Provide the (X, Y) coordinate of the cell's center where the given text is located.  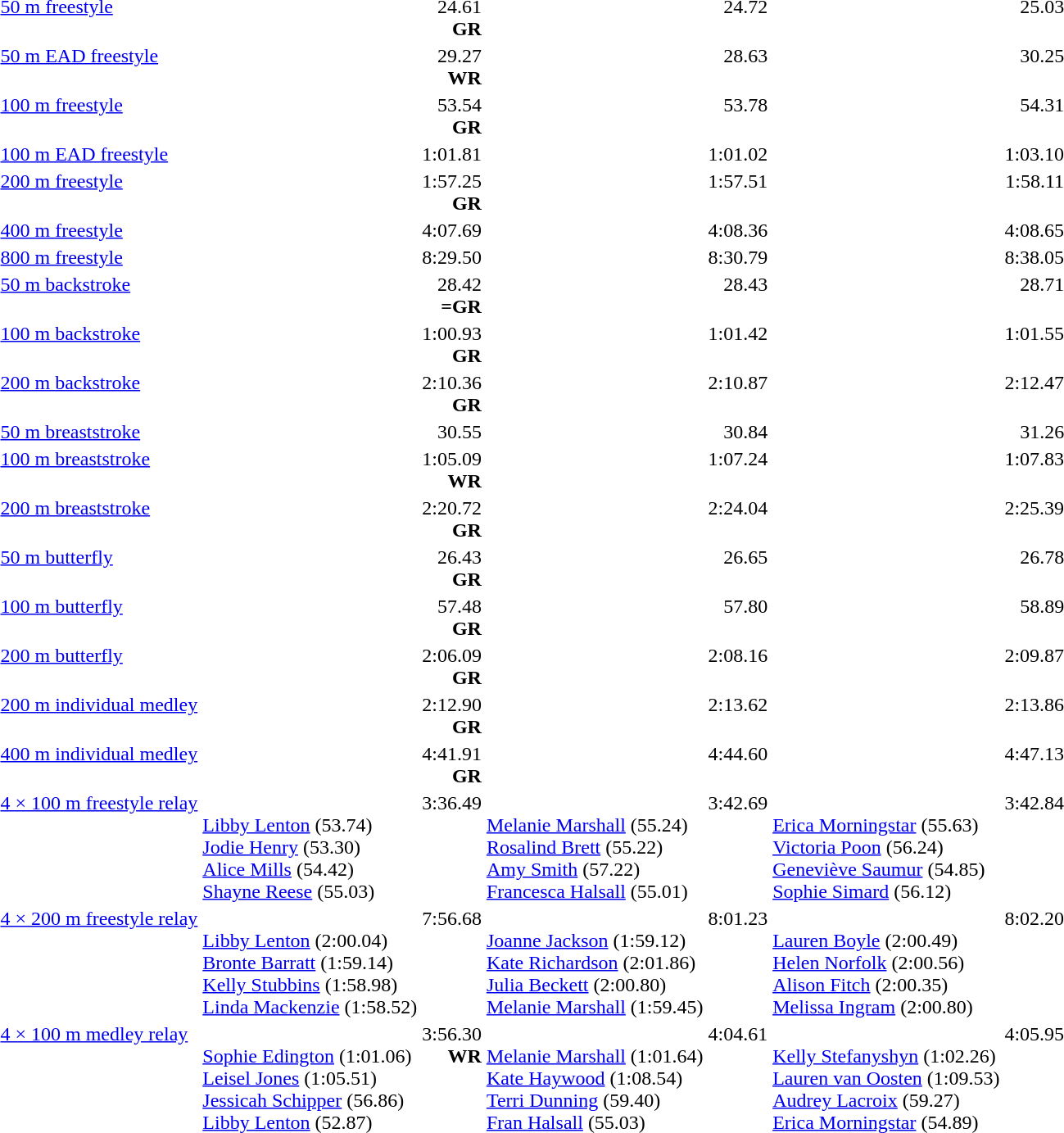
Libby Lenton (53.74)Jodie Henry (53.30)Alice Mills (54.42)Shayne Reese (55.03) (310, 847)
2:10.36GR (452, 393)
Erica Morningstar (55.63)Victoria Poon (56.24)Geneviève Saumur (54.85)Sophie Simard (56.12) (886, 847)
28.43 (738, 295)
4:08.36 (738, 230)
2:06.09GR (452, 667)
2:20.72GR (452, 519)
2:08.16 (738, 667)
1:57.25GR (452, 192)
1:07.24 (738, 470)
26.65 (738, 569)
Lauren Boyle (2:00.49)Helen Norfolk (2:00.56)Alison Fitch (2:00.35)Melissa Ingram (2:00.80) (886, 963)
28.42=GR (452, 295)
4:07.69 (452, 230)
57.80 (738, 618)
7:56.68 (452, 963)
30.55 (452, 432)
4:41.91GR (452, 765)
Joanne Jackson (1:59.12)Kate Richardson (2:01.86)Julia Beckett (2:00.80)Melanie Marshall (1:59.45) (595, 963)
Libby Lenton (2:00.04)Bronte Barratt (1:59.14)Kelly Stubbins (1:58.98)Linda Mackenzie (1:58.52) (310, 963)
8:30.79 (738, 257)
2:13.62 (738, 716)
28.63 (738, 67)
4:44.60 (738, 765)
8:29.50 (452, 257)
2:10.87 (738, 393)
26.43GR (452, 569)
57.48GR (452, 618)
1:05.09WR (452, 470)
2:24.04 (738, 519)
53.78 (738, 116)
3:42.69 (738, 847)
1:01.42 (738, 344)
Melanie Marshall (55.24)Rosalind Brett (55.22)Amy Smith (57.22)Francesca Halsall (55.01) (595, 847)
53.54GR (452, 116)
29.27WR (452, 67)
1:01.81 (452, 154)
3:36.49 (452, 847)
1:00.93GR (452, 344)
8:01.23 (738, 963)
30.84 (738, 432)
2:12.90GR (452, 716)
1:57.51 (738, 192)
1:01.02 (738, 154)
